Pinpoint the cell where the given text exists, returning its [x, y] midpoint coordinate. 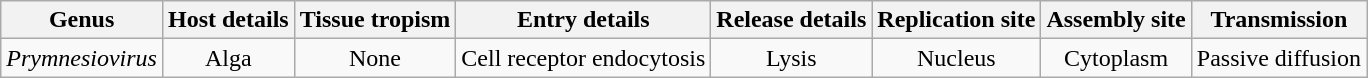
Transmission [1278, 20]
Cell receptor endocytosis [584, 58]
Tissue tropism [375, 20]
None [375, 58]
Entry details [584, 20]
Cytoplasm [1116, 58]
Nucleus [956, 58]
Alga [228, 58]
Prymnesiovirus [82, 58]
Assembly site [1116, 20]
Passive diffusion [1278, 58]
Replication site [956, 20]
Release details [792, 20]
Host details [228, 20]
Genus [82, 20]
Lysis [792, 58]
